Search for the cell housing the specified text and yield its (X, Y) center coordinate. 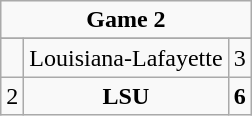
LSU (126, 96)
Louisiana-Lafayette (126, 58)
Game 2 (126, 20)
2 (12, 96)
6 (240, 96)
3 (240, 58)
